Search for the cell housing the specified text and yield its (x, y) center coordinate. 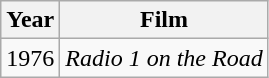
Radio 1 on the Road (164, 58)
Year (30, 20)
Film (164, 20)
1976 (30, 58)
